Identify which cell holds the provided text, then report its (X, Y) central coordinate. 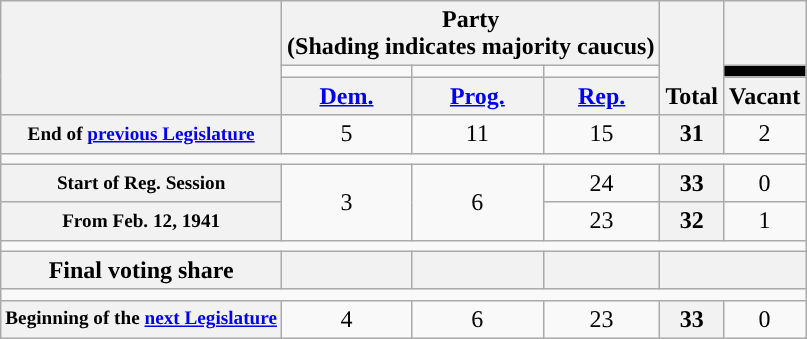
Prog. (477, 96)
32 (692, 221)
11 (477, 134)
2 (764, 134)
Rep. (602, 96)
Final voting share (142, 270)
31 (692, 134)
Total (692, 58)
Beginning of the next Legislature (142, 319)
Start of Reg. Session (142, 183)
Vacant (764, 96)
1 (764, 221)
24 (602, 183)
Dem. (347, 96)
4 (347, 319)
End of previous Legislature (142, 134)
Party (Shading indicates majority caucus) (471, 34)
15 (602, 134)
3 (347, 202)
From Feb. 12, 1941 (142, 221)
5 (347, 134)
